Locate the cell with the specified text and output its [x, y] center coordinate. 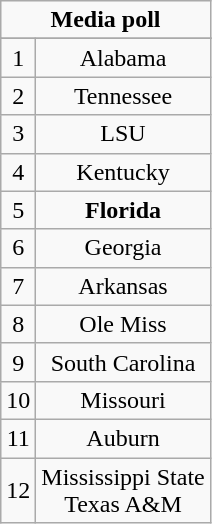
11 [18, 438]
Arkansas [123, 286]
5 [18, 210]
8 [18, 324]
Georgia [123, 248]
South Carolina [123, 362]
6 [18, 248]
2 [18, 96]
12 [18, 490]
9 [18, 362]
3 [18, 134]
Missouri [123, 400]
LSU [123, 134]
Kentucky [123, 172]
Media poll [106, 20]
Mississippi StateTexas A&M [123, 490]
7 [18, 286]
4 [18, 172]
Alabama [123, 58]
Auburn [123, 438]
Tennessee [123, 96]
10 [18, 400]
Florida [123, 210]
Ole Miss [123, 324]
1 [18, 58]
